Return the [X, Y] coordinate for the center point of the cell that contains the specified text.  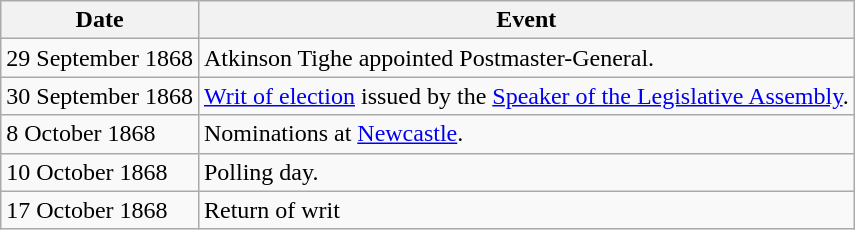
Date [100, 20]
Writ of election issued by the Speaker of the Legislative Assembly. [526, 96]
10 October 1868 [100, 172]
17 October 1868 [100, 210]
29 September 1868 [100, 58]
Event [526, 20]
Polling day. [526, 172]
30 September 1868 [100, 96]
8 October 1868 [100, 134]
Atkinson Tighe appointed Postmaster-General. [526, 58]
Nominations at Newcastle. [526, 134]
Return of writ [526, 210]
